Extract the (x, y) coordinate from the center of the cell holding the provided text.  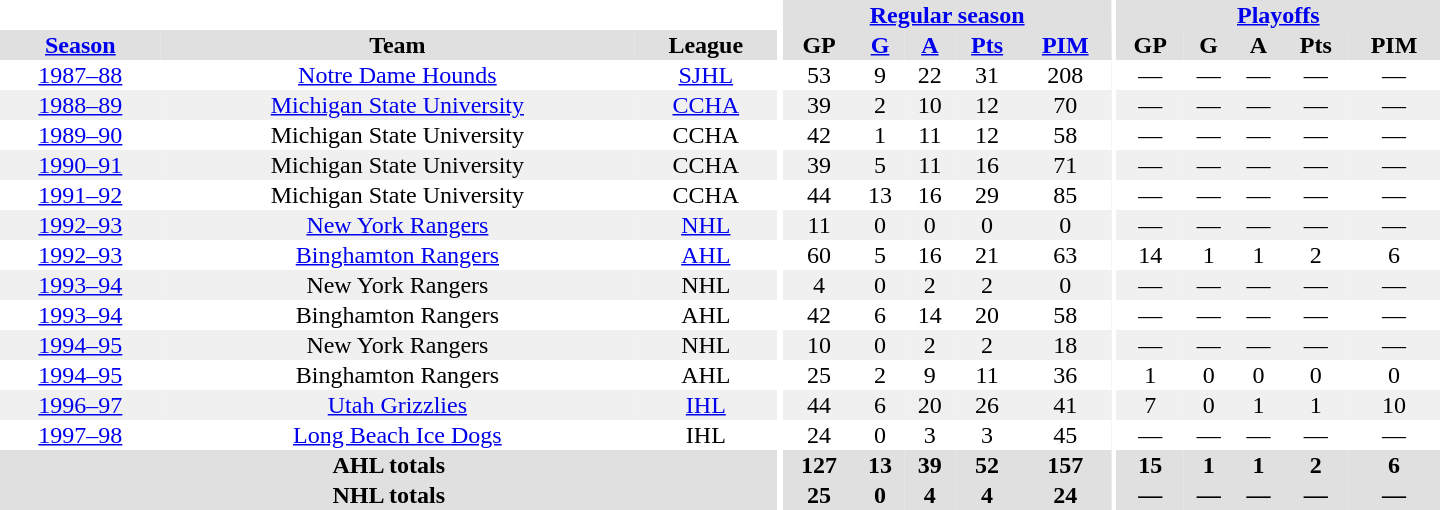
1996–97 (80, 405)
63 (1065, 255)
41 (1065, 405)
Notre Dame Hounds (398, 75)
7 (1150, 405)
Playoffs (1278, 15)
Season (80, 45)
45 (1065, 435)
18 (1065, 345)
29 (988, 195)
52 (988, 465)
League (706, 45)
AHL totals (389, 465)
127 (819, 465)
1988–89 (80, 105)
208 (1065, 75)
1989–90 (80, 135)
NHL totals (389, 495)
60 (819, 255)
Regular season (947, 15)
SJHL (706, 75)
22 (930, 75)
1991–92 (80, 195)
1990–91 (80, 165)
70 (1065, 105)
Long Beach Ice Dogs (398, 435)
36 (1065, 375)
1987–88 (80, 75)
53 (819, 75)
21 (988, 255)
26 (988, 405)
31 (988, 75)
Team (398, 45)
Utah Grizzlies (398, 405)
85 (1065, 195)
1997–98 (80, 435)
15 (1150, 465)
71 (1065, 165)
157 (1065, 465)
